From the cell containing the given text, extract its center point as [x, y] coordinate. 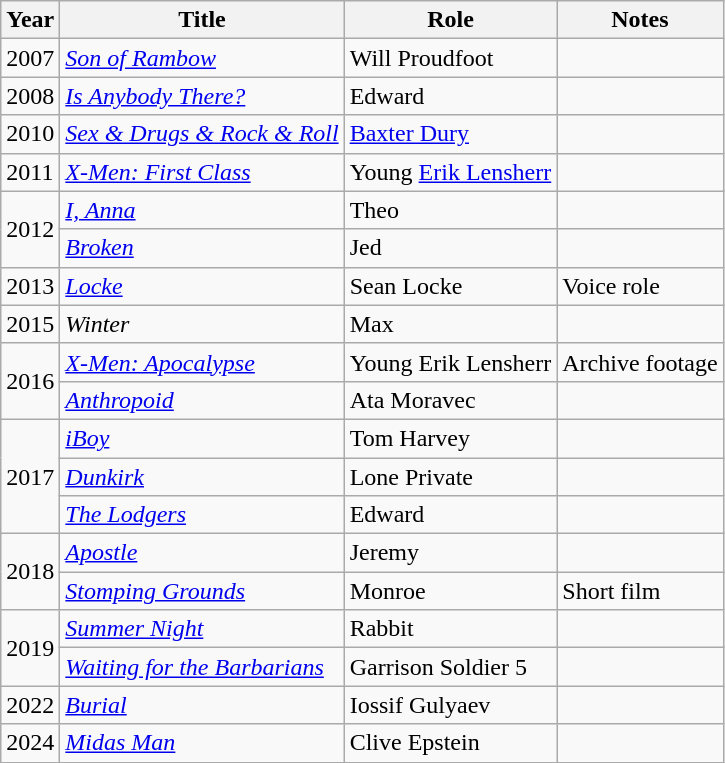
Archive footage [640, 362]
2012 [30, 229]
2013 [30, 286]
Monroe [450, 591]
2017 [30, 476]
Sex & Drugs & Rock & Roll [202, 134]
Tom Harvey [450, 438]
Role [450, 20]
X-Men: First Class [202, 172]
Rabbit [450, 629]
2015 [30, 324]
2024 [30, 743]
Jeremy [450, 553]
2016 [30, 381]
2010 [30, 134]
Son of Rambow [202, 58]
Voice role [640, 286]
Burial [202, 705]
iBoy [202, 438]
Anthropoid [202, 400]
Clive Epstein [450, 743]
Baxter Dury [450, 134]
Theo [450, 210]
Title [202, 20]
Year [30, 20]
Will Proudfoot [450, 58]
Dunkirk [202, 477]
Garrison Soldier 5 [450, 667]
Winter [202, 324]
Stomping Grounds [202, 591]
Iossif Gulyaev [450, 705]
Is Anybody There? [202, 96]
Max [450, 324]
2019 [30, 648]
2011 [30, 172]
I, Anna [202, 210]
2007 [30, 58]
The Lodgers [202, 515]
Sean Locke [450, 286]
Midas Man [202, 743]
Summer Night [202, 629]
Jed [450, 248]
Waiting for the Barbarians [202, 667]
Locke [202, 286]
X-Men: Apocalypse [202, 362]
Apostle [202, 553]
Lone Private [450, 477]
2022 [30, 705]
Notes [640, 20]
Short film [640, 591]
Broken [202, 248]
2008 [30, 96]
2018 [30, 572]
Ata Moravec [450, 400]
